Return the [x, y] coordinate for the center point of the cell that contains the specified text.  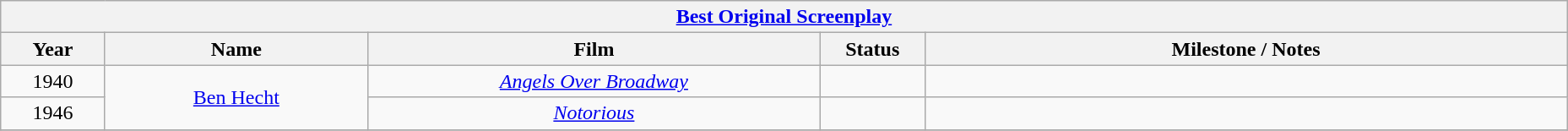
Name [236, 49]
Year [53, 49]
Best Original Screenplay [784, 17]
Ben Hecht [236, 97]
1940 [53, 81]
Angels Over Broadway [594, 81]
Film [594, 49]
Status [872, 49]
Notorious [594, 113]
Milestone / Notes [1246, 49]
1946 [53, 113]
